Return (X, Y) of the center of cell containing provided text 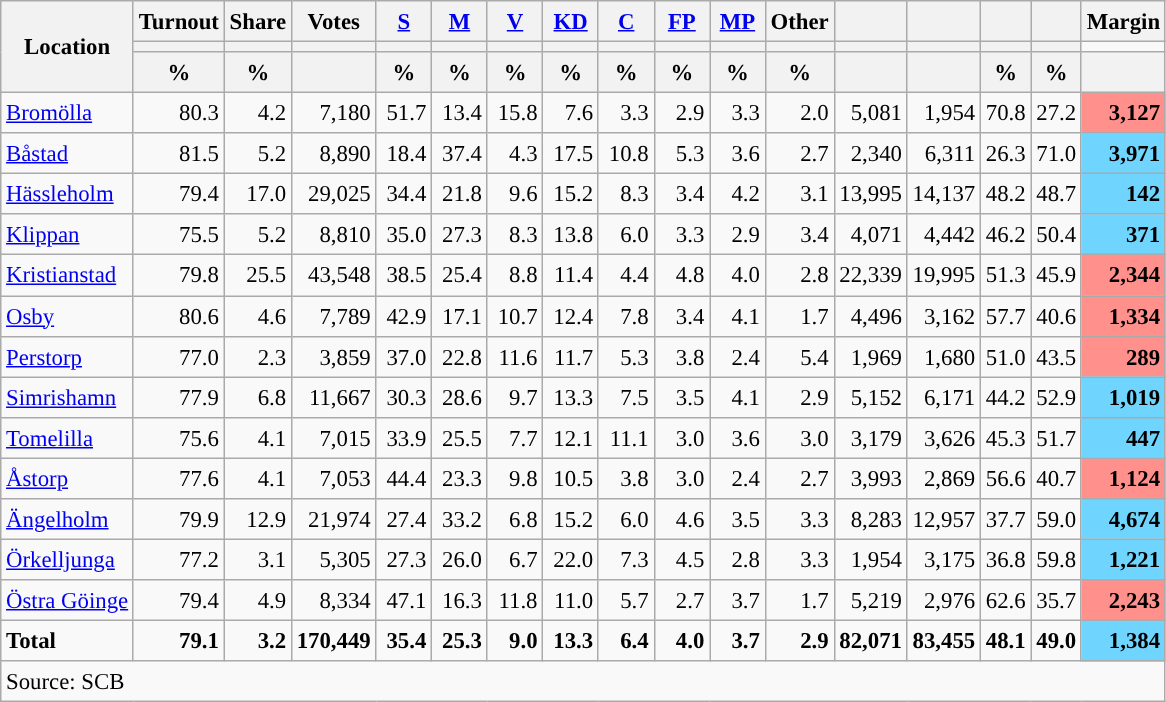
M (460, 22)
33.9 (404, 438)
22.8 (460, 356)
25.4 (460, 276)
9.8 (515, 478)
77.6 (178, 478)
4.3 (515, 154)
79.1 (178, 640)
3,971 (1123, 154)
25.3 (460, 640)
371 (1123, 234)
38.5 (404, 276)
5,305 (334, 560)
7.6 (571, 114)
1,334 (1123, 316)
5,152 (870, 398)
10.5 (571, 478)
10.8 (626, 154)
FP (682, 22)
26.3 (1005, 154)
46.2 (1005, 234)
37.4 (460, 154)
12.1 (571, 438)
6.4 (626, 640)
19,995 (944, 276)
77.0 (178, 356)
3,626 (944, 438)
8.8 (515, 276)
51.0 (1005, 356)
Ängelholm (68, 520)
9.6 (515, 194)
2,340 (870, 154)
23.3 (460, 478)
43.5 (1056, 356)
36.8 (1005, 560)
22.0 (571, 560)
8,890 (334, 154)
40.6 (1056, 316)
37.0 (404, 356)
22,339 (870, 276)
44.2 (1005, 398)
Kristianstad (68, 276)
48.2 (1005, 194)
170,449 (334, 640)
Turnout (178, 22)
3,175 (944, 560)
9.7 (515, 398)
2,976 (944, 600)
9.0 (515, 640)
447 (1123, 438)
11.7 (571, 356)
35.0 (404, 234)
2,243 (1123, 600)
4,674 (1123, 520)
57.7 (1005, 316)
4.4 (626, 276)
13.8 (571, 234)
142 (1123, 194)
Båstad (68, 154)
51.3 (1005, 276)
21.8 (460, 194)
27.4 (404, 520)
10.7 (515, 316)
Other (800, 22)
4,442 (944, 234)
Perstorp (68, 356)
KD (571, 22)
289 (1123, 356)
82,071 (870, 640)
4,496 (870, 316)
7.5 (626, 398)
2.0 (800, 114)
Bromölla (68, 114)
52.9 (1056, 398)
3.2 (258, 640)
83,455 (944, 640)
7.3 (626, 560)
17.0 (258, 194)
1,124 (1123, 478)
Simrishamn (68, 398)
17.5 (571, 154)
5,081 (870, 114)
2,344 (1123, 276)
4.9 (258, 600)
59.0 (1056, 520)
7.7 (515, 438)
Östra Göinge (68, 600)
50.4 (1056, 234)
6,171 (944, 398)
18.4 (404, 154)
21,974 (334, 520)
77.9 (178, 398)
79.9 (178, 520)
62.6 (1005, 600)
15.8 (515, 114)
5.7 (626, 600)
2.3 (258, 356)
7,015 (334, 438)
17.1 (460, 316)
13,995 (870, 194)
37.7 (1005, 520)
79.8 (178, 276)
4.8 (682, 276)
34.4 (404, 194)
70.8 (1005, 114)
Total (68, 640)
6.7 (515, 560)
1,680 (944, 356)
S (404, 22)
4.5 (682, 560)
59.8 (1056, 560)
3,162 (944, 316)
26.0 (460, 560)
11,667 (334, 398)
80.3 (178, 114)
56.6 (1005, 478)
Votes (334, 22)
7,053 (334, 478)
8,334 (334, 600)
Åstorp (68, 478)
Tomelilla (68, 438)
MP (738, 22)
3,859 (334, 356)
Osby (68, 316)
12.9 (258, 520)
35.4 (404, 640)
12,957 (944, 520)
7.8 (626, 316)
5.4 (800, 356)
48.1 (1005, 640)
8,283 (870, 520)
43,548 (334, 276)
Klippan (68, 234)
V (515, 22)
Location (68, 47)
14,137 (944, 194)
11.6 (515, 356)
1,969 (870, 356)
8,810 (334, 234)
42.9 (404, 316)
3,993 (870, 478)
7,789 (334, 316)
81.5 (178, 154)
1,221 (1123, 560)
40.7 (1056, 478)
Margin (1123, 22)
27.2 (1056, 114)
3,179 (870, 438)
4,071 (870, 234)
45.9 (1056, 276)
29,025 (334, 194)
6,311 (944, 154)
75.5 (178, 234)
Hässleholm (68, 194)
48.7 (1056, 194)
11.4 (571, 276)
12.4 (571, 316)
49.0 (1056, 640)
16.3 (460, 600)
28.6 (460, 398)
47.1 (404, 600)
3,127 (1123, 114)
Share (258, 22)
7,180 (334, 114)
11.0 (571, 600)
33.2 (460, 520)
75.6 (178, 438)
11.1 (626, 438)
80.6 (178, 316)
30.3 (404, 398)
1,384 (1123, 640)
Örkelljunga (68, 560)
71.0 (1056, 154)
Source: SCB (584, 682)
2,869 (944, 478)
C (626, 22)
1,019 (1123, 398)
45.3 (1005, 438)
77.2 (178, 560)
5,219 (870, 600)
11.8 (515, 600)
35.7 (1056, 600)
13.4 (460, 114)
44.4 (404, 478)
